Locate the cell with the specified text and output its (X, Y) center coordinate. 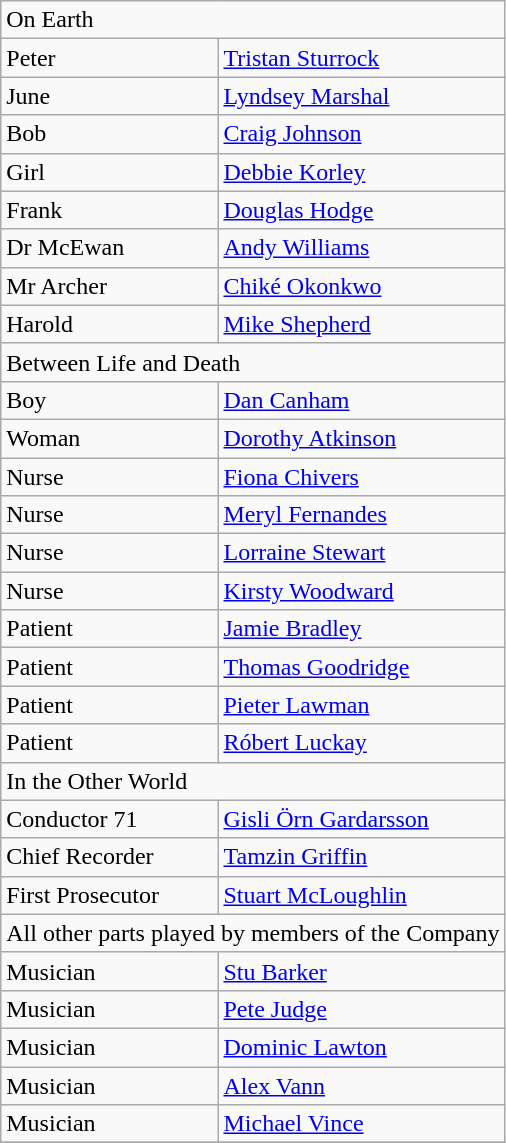
Andy Williams (362, 248)
Between Life and Death (253, 362)
Dominic Lawton (362, 1047)
Róbert Luckay (362, 743)
On Earth (253, 20)
Lyndsey Marshal (362, 96)
Craig Johnson (362, 134)
Dorothy Atkinson (362, 438)
Gisli Örn Gardarsson (362, 819)
Bob (110, 134)
Tamzin Griffin (362, 857)
Dr McEwan (110, 248)
Thomas Goodridge (362, 667)
Girl (110, 172)
Fiona Chivers (362, 477)
Harold (110, 324)
Jamie Bradley (362, 629)
First Prosecutor (110, 895)
Chiké Okonkwo (362, 286)
Mr Archer (110, 286)
Stu Barker (362, 971)
Mike Shepherd (362, 324)
Kirsty Woodward (362, 591)
Peter (110, 58)
Debbie Korley (362, 172)
June (110, 96)
Pieter Lawman (362, 705)
Michael Vince (362, 1124)
Douglas Hodge (362, 210)
Conductor 71 (110, 819)
All other parts played by members of the Company (253, 933)
Dan Canham (362, 400)
Chief Recorder (110, 857)
Frank (110, 210)
In the Other World (253, 781)
Lorraine Stewart (362, 553)
Stuart McLoughlin (362, 895)
Boy (110, 400)
Meryl Fernandes (362, 515)
Alex Vann (362, 1085)
Tristan Sturrock (362, 58)
Woman (110, 438)
Pete Judge (362, 1009)
